Find where the given text appears and provide that cell's center as [x, y] coordinate. 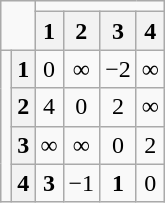
−1 [82, 183]
−2 [118, 69]
